Provide the [X, Y] coordinate of the cell's center where the given text is located.  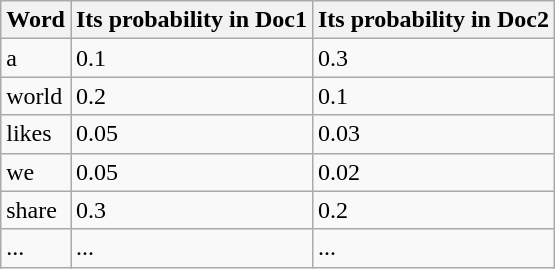
0.02 [433, 172]
Its probability in Doc1 [191, 20]
Word [36, 20]
0.03 [433, 134]
share [36, 210]
Its probability in Doc2 [433, 20]
world [36, 96]
we [36, 172]
likes [36, 134]
a [36, 58]
